Determine the [X, Y] coordinate at the center of the cell enclosing the given text.  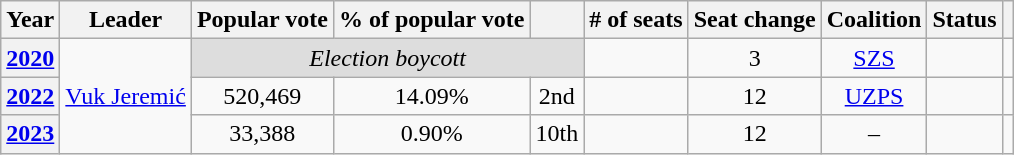
Status [964, 20]
2022 [30, 96]
0.90% [432, 134]
2023 [30, 134]
Election boycott [387, 58]
# of seats [636, 20]
2nd [557, 96]
– [874, 134]
Seat change [754, 20]
14.09% [432, 96]
Year [30, 20]
10th [557, 134]
% of popular vote [432, 20]
2020 [30, 58]
Popular vote [262, 20]
3 [754, 58]
520,469 [262, 96]
33,388 [262, 134]
Coalition [874, 20]
UZPS [874, 96]
Leader [126, 20]
Vuk Jeremić [126, 96]
SZS [874, 58]
